Search for the cell housing the specified text and yield its (X, Y) center coordinate. 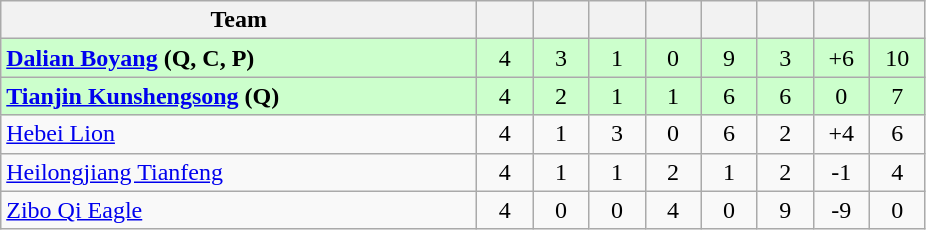
7 (897, 96)
Hebei Lion (239, 134)
+4 (841, 134)
Heilongjiang Tianfeng (239, 172)
Dalian Boyang (Q, C, P) (239, 58)
Team (239, 20)
Zibo Qi Eagle (239, 210)
10 (897, 58)
-9 (841, 210)
Tianjin Kunshengsong (Q) (239, 96)
+6 (841, 58)
-1 (841, 172)
